Scan for the cell matching the given text and deliver its (x, y) coordinate at center. 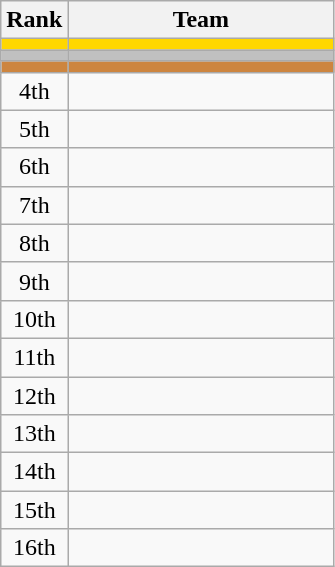
7th (34, 205)
10th (34, 319)
8th (34, 243)
14th (34, 472)
9th (34, 281)
15th (34, 510)
12th (34, 395)
16th (34, 548)
13th (34, 434)
Team (201, 20)
6th (34, 167)
5th (34, 129)
11th (34, 357)
Rank (34, 20)
4th (34, 91)
